Return the [X, Y] coordinate for the center point of the cell that contains the specified text.  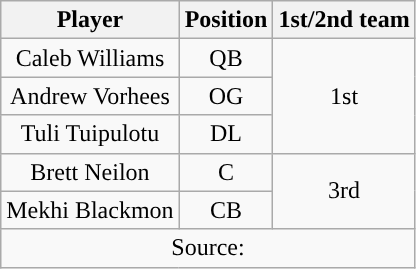
Brett Neilon [90, 172]
Mekhi Blackmon [90, 210]
Tuli Tuipulotu [90, 134]
Position [226, 20]
C [226, 172]
1st [344, 96]
Player [90, 20]
OG [226, 96]
QB [226, 58]
CB [226, 210]
Caleb Williams [90, 58]
Andrew Vorhees [90, 96]
1st/2nd team [344, 20]
DL [226, 134]
3rd [344, 191]
Source: [208, 248]
